Capture the cell that displays the provided text and extract its [x, y] central coordinate. 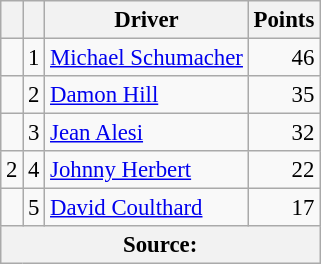
Jean Alesi [147, 133]
32 [284, 133]
1 [34, 58]
17 [284, 208]
5 [34, 208]
Damon Hill [147, 95]
35 [284, 95]
David Coulthard [147, 208]
Johnny Herbert [147, 170]
3 [34, 133]
Source: [160, 245]
Points [284, 20]
22 [284, 170]
Michael Schumacher [147, 58]
Driver [147, 20]
46 [284, 58]
4 [34, 170]
